Pinpoint the cell where the given text exists, returning its [X, Y] midpoint coordinate. 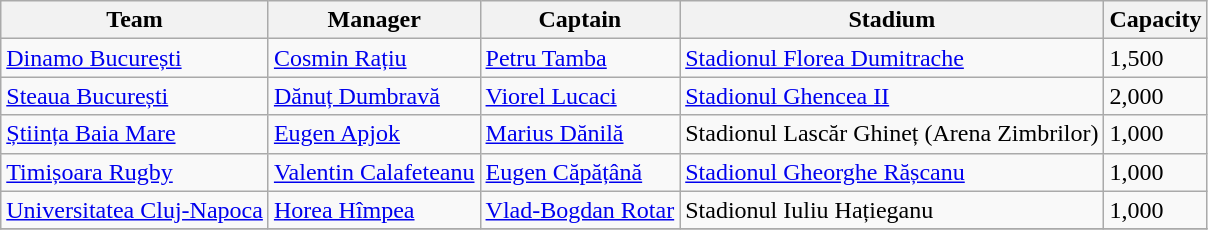
Timișoara Rugby [135, 172]
1,500 [1156, 58]
Stadionul Florea Dumitrache [892, 58]
Stadionul Gheorghe Rășcanu [892, 172]
Eugen Apjok [374, 134]
Team [135, 20]
Horea Hîmpea [374, 210]
Viorel Lucaci [580, 96]
Universitatea Cluj-Napoca [135, 210]
Petru Tamba [580, 58]
Valentin Calafeteanu [374, 172]
Capacity [1156, 20]
Stadium [892, 20]
Stadionul Lascăr Ghineț (Arena Zimbrilor) [892, 134]
Stadionul Iuliu Hațieganu [892, 210]
Marius Dănilă [580, 134]
Steaua București [135, 96]
Dănuț Dumbravă [374, 96]
Stadionul Ghencea II [892, 96]
Captain [580, 20]
Știința Baia Mare [135, 134]
Eugen Căpățână [580, 172]
Manager [374, 20]
Vlad-Bogdan Rotar [580, 210]
Dinamo București [135, 58]
Cosmin Rațiu [374, 58]
2,000 [1156, 96]
